Identify which cell holds the provided text, then report its (X, Y) central coordinate. 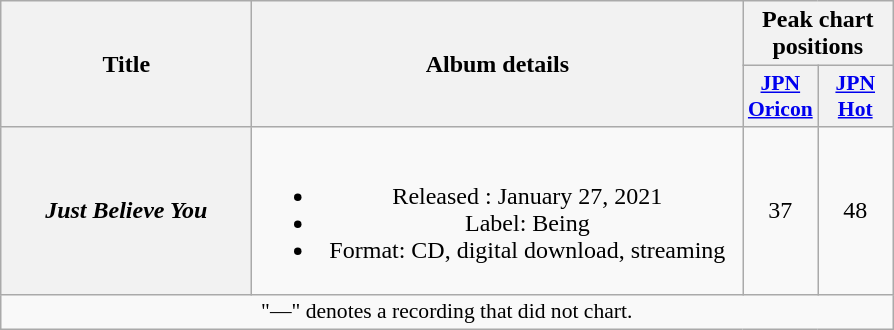
Released : January 27, 2021Label: BeingFormat: CD, digital download, streaming (498, 210)
Album details (498, 64)
"—" denotes a recording that did not chart. (447, 312)
Title (126, 64)
48 (856, 210)
Peak chart positions (818, 34)
JPNHot (856, 96)
JPNOricon (780, 96)
Just Believe You (126, 210)
37 (780, 210)
